Determine the [X, Y] coordinate at the center of the cell enclosing the given text.  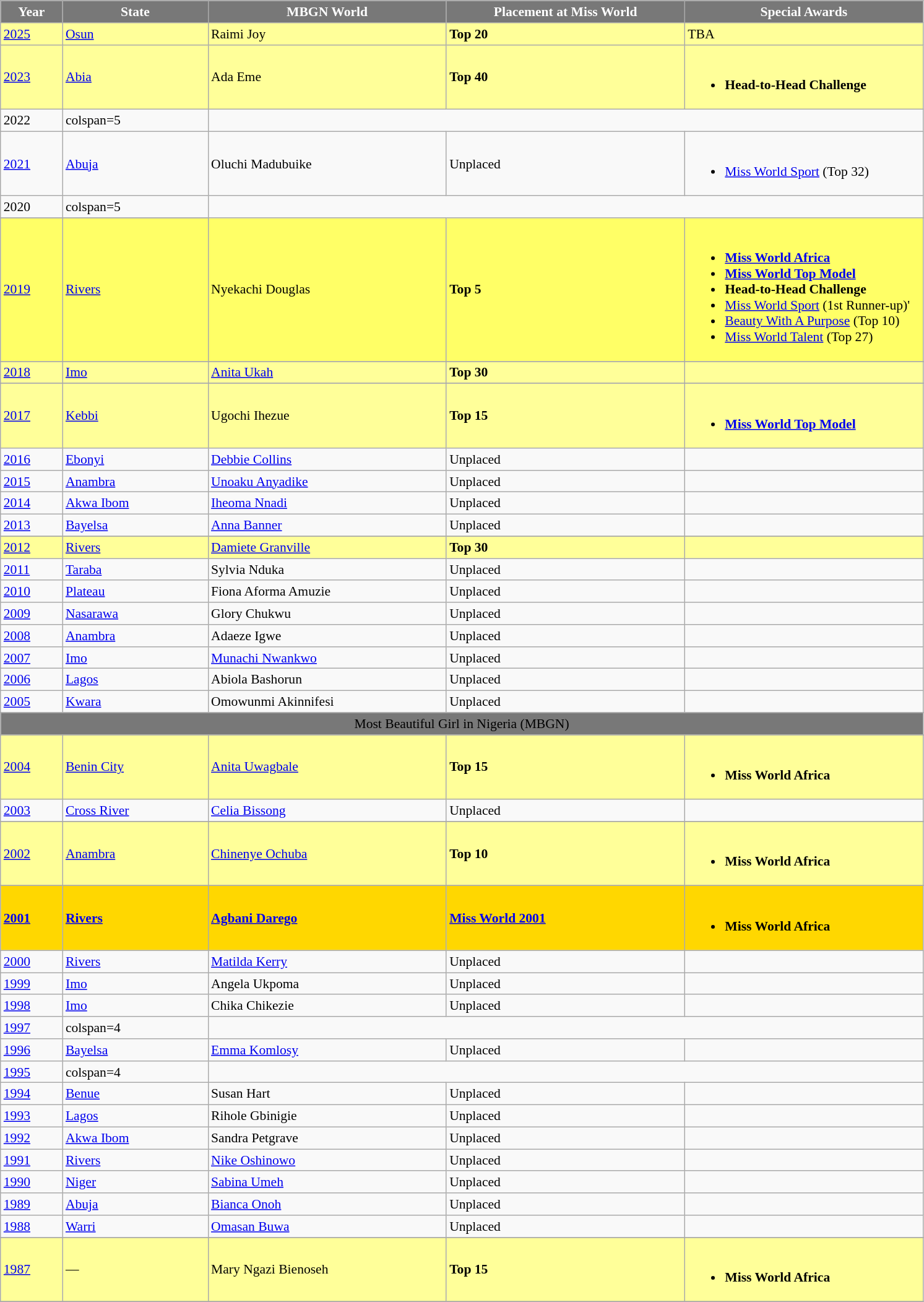
Oluchi Madubuike [327, 163]
1989 [32, 1204]
Plateau [135, 592]
— [135, 1270]
Cross River [135, 810]
2013 [32, 526]
Most Beautiful Girl in Nigeria (MBGN) [462, 724]
2001 [32, 918]
Niger [135, 1183]
Ebonyi [135, 459]
1999 [32, 984]
Sandra Petgrave [327, 1139]
Sabina Umeh [327, 1183]
Emma Komlosy [327, 1050]
Fiona Aforma Amuzie [327, 592]
Miss World Sport (Top 32) [803, 163]
1997 [32, 1028]
2015 [32, 482]
TBA [803, 34]
Anita Ukah [327, 373]
Celia Bissong [327, 810]
Abia [135, 77]
Sylvia Nduka [327, 570]
Bianca Onoh [327, 1204]
Special Awards [803, 12]
2009 [32, 614]
Top 10 [566, 854]
Nike Oshinowo [327, 1160]
2007 [32, 658]
Omasan Buwa [327, 1226]
2011 [32, 570]
2012 [32, 547]
Top 5 [566, 290]
2020 [32, 207]
Benin City [135, 767]
Year [32, 12]
Unoaku Anyadike [327, 482]
Warri [135, 1226]
Chinenye Ochuba [327, 854]
2019 [32, 290]
2022 [32, 121]
1993 [32, 1116]
2002 [32, 854]
Ada Eme [327, 77]
Nyekachi Douglas [327, 290]
2004 [32, 767]
Omowunmi Akinnifesi [327, 702]
Chika Chikezie [327, 1006]
Ugochi Ihezue [327, 416]
Glory Chukwu [327, 614]
Placement at Miss World [566, 12]
Munachi Nwankwo [327, 658]
1988 [32, 1226]
1996 [32, 1050]
Kwara [135, 702]
Adaeze Igwe [327, 636]
1994 [32, 1094]
Top 20 [566, 34]
Miss World AfricaMiss World Top ModelHead-to-Head ChallengeMiss World Sport (1st Runner-up)'Beauty With A Purpose (Top 10)Miss World Talent (Top 27) [803, 290]
Rihole Gbinigie [327, 1116]
2023 [32, 77]
2008 [32, 636]
Head-to-Head Challenge [803, 77]
Abiola Bashorun [327, 680]
2000 [32, 962]
1990 [32, 1183]
Agbani Darego [327, 918]
1991 [32, 1160]
1995 [32, 1072]
State [135, 12]
2005 [32, 702]
1998 [32, 1006]
Top 40 [566, 77]
Miss World Top Model [803, 416]
2006 [32, 680]
Kebbi [135, 416]
Matilda Kerry [327, 962]
Taraba [135, 570]
Iheoma Nnadi [327, 503]
2016 [32, 459]
Nasarawa [135, 614]
Anna Banner [327, 526]
MBGN World [327, 12]
Anita Uwagbale [327, 767]
2018 [32, 373]
Debbie Collins [327, 459]
2010 [32, 592]
Miss World 2001 [566, 918]
Raimi Joy [327, 34]
2014 [32, 503]
Mary Ngazi Bienoseh [327, 1270]
2021 [32, 163]
Damiete Granville [327, 547]
Susan Hart [327, 1094]
1992 [32, 1139]
2017 [32, 416]
Angela Ukpoma [327, 984]
2025 [32, 34]
2003 [32, 810]
1987 [32, 1270]
Osun [135, 34]
Benue [135, 1094]
